Pinpoint the cell where the given text exists, returning its (X, Y) midpoint coordinate. 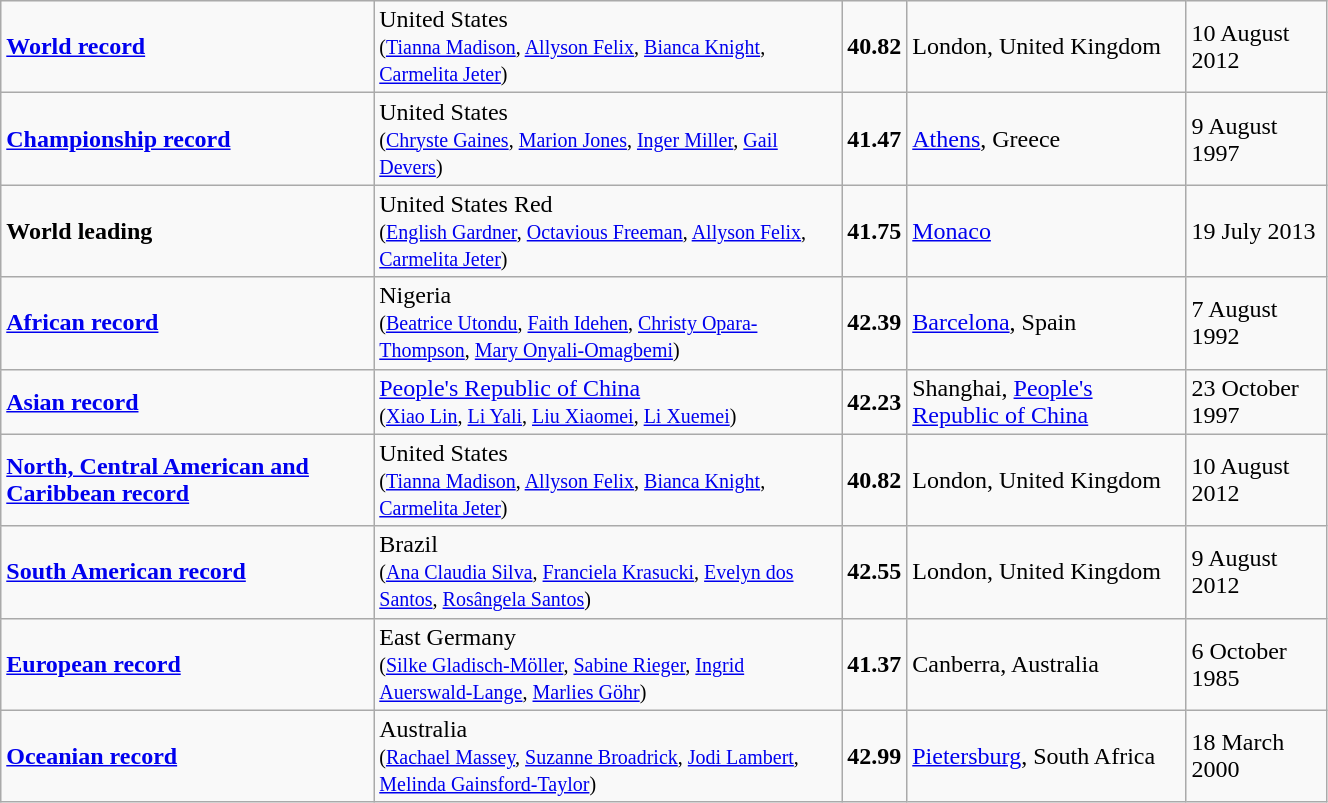
Pietersburg, South Africa (1046, 756)
41.47 (874, 139)
Monaco (1046, 231)
42.39 (874, 323)
9 August 2012 (1256, 572)
7 August 1992 (1256, 323)
Canberra, Australia (1046, 664)
23 October 1997 (1256, 402)
18 March 2000 (1256, 756)
6 October 1985 (1256, 664)
United States Red(English Gardner, Octavious Freeman, Allyson Felix, Carmelita Jeter) (608, 231)
19 July 2013 (1256, 231)
42.23 (874, 402)
People's Republic of China (Xiao Lin, Li Yali, Liu Xiaomei, Li Xuemei) (608, 402)
42.55 (874, 572)
Asian record (188, 402)
Championship record (188, 139)
41.37 (874, 664)
41.75 (874, 231)
United States (Chryste Gaines, Marion Jones, Inger Miller, Gail Devers) (608, 139)
North, Central American and Caribbean record (188, 480)
Nigeria (Beatrice Utondu, Faith Idehen, Christy Opara-Thompson, Mary Onyali-Omagbemi) (608, 323)
Barcelona, Spain (1046, 323)
Shanghai, People's Republic of China (1046, 402)
African record (188, 323)
World leading (188, 231)
Australia (Rachael Massey, Suzanne Broadrick, Jodi Lambert, Melinda Gainsford-Taylor) (608, 756)
World record (188, 47)
East Germany (Silke Gladisch-Möller, Sabine Rieger, Ingrid Auerswald-Lange, Marlies Göhr) (608, 664)
Oceanian record (188, 756)
Athens, Greece (1046, 139)
South American record (188, 572)
European record (188, 664)
Brazil (Ana Claudia Silva, Franciela Krasucki, Evelyn dos Santos, Rosângela Santos) (608, 572)
9 August 1997 (1256, 139)
42.99 (874, 756)
